Locate the cell with the specified text and output its (x, y) center coordinate. 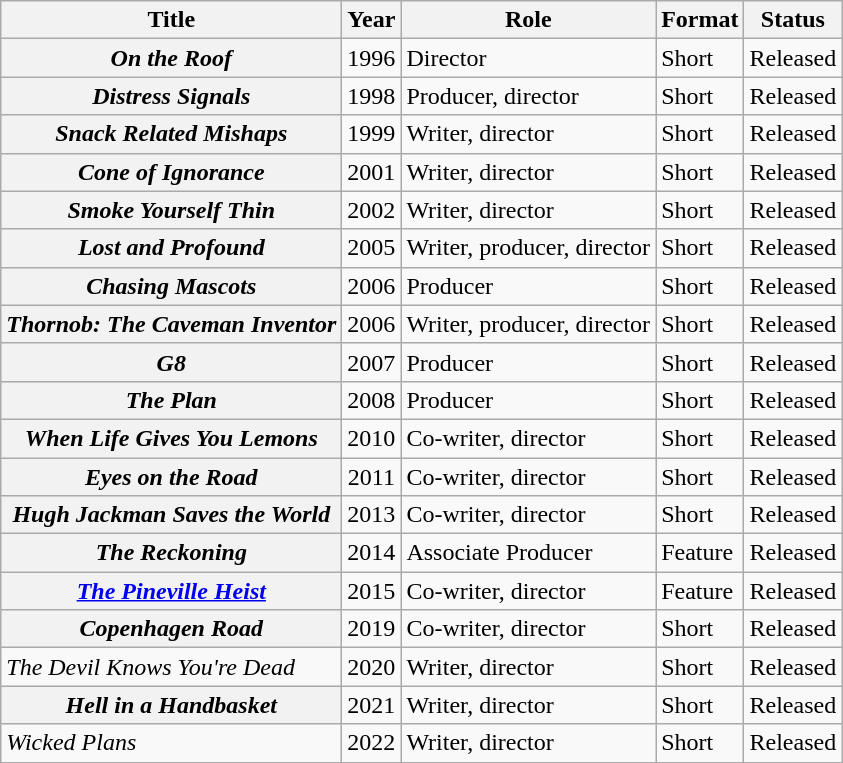
G8 (172, 362)
Copenhagen Road (172, 629)
2020 (372, 667)
Year (372, 20)
Title (172, 20)
Snack Related Mishaps (172, 134)
2007 (372, 362)
Hugh Jackman Saves the World (172, 515)
2013 (372, 515)
Director (528, 58)
Hell in a Handbasket (172, 705)
2015 (372, 591)
1996 (372, 58)
2005 (372, 248)
1998 (372, 96)
The Plan (172, 400)
Cone of Ignorance (172, 172)
2021 (372, 705)
Producer, director (528, 96)
Status (793, 20)
Chasing Mascots (172, 286)
Lost and Profound (172, 248)
2011 (372, 477)
Role (528, 20)
When Life Gives You Lemons (172, 438)
Associate Producer (528, 553)
Smoke Yourself Thin (172, 210)
Distress Signals (172, 96)
Thornob: The Caveman Inventor (172, 324)
2010 (372, 438)
2002 (372, 210)
2001 (372, 172)
On the Roof (172, 58)
Wicked Plans (172, 743)
The Pineville Heist (172, 591)
Eyes on the Road (172, 477)
Format (700, 20)
The Devil Knows You're Dead (172, 667)
2019 (372, 629)
2022 (372, 743)
1999 (372, 134)
2008 (372, 400)
2014 (372, 553)
The Reckoning (172, 553)
